From the cell containing the given text, extract its center point as [X, Y] coordinate. 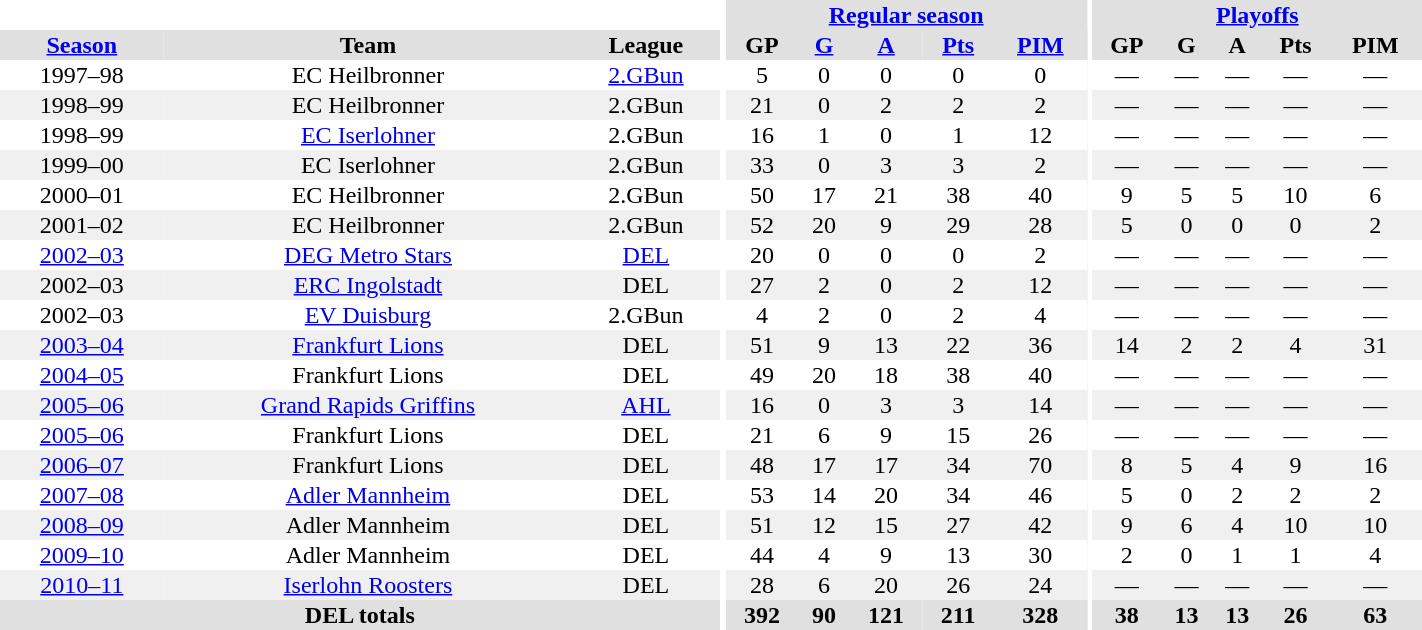
2001–02 [82, 225]
18 [886, 375]
AHL [646, 405]
2008–09 [82, 525]
211 [958, 615]
1999–00 [82, 165]
DEG Metro Stars [368, 255]
Team [368, 45]
53 [762, 495]
DEL totals [360, 615]
52 [762, 225]
2003–04 [82, 345]
Iserlohn Roosters [368, 585]
EV Duisburg [368, 315]
328 [1040, 615]
392 [762, 615]
33 [762, 165]
2010–11 [82, 585]
2007–08 [82, 495]
1997–98 [82, 75]
Season [82, 45]
36 [1040, 345]
Playoffs [1258, 15]
49 [762, 375]
2009–10 [82, 555]
90 [824, 615]
42 [1040, 525]
29 [958, 225]
46 [1040, 495]
ERC Ingolstadt [368, 285]
70 [1040, 465]
2004–05 [82, 375]
Regular season [906, 15]
31 [1375, 345]
8 [1127, 465]
44 [762, 555]
24 [1040, 585]
League [646, 45]
2006–07 [82, 465]
30 [1040, 555]
Grand Rapids Griffins [368, 405]
121 [886, 615]
50 [762, 195]
63 [1375, 615]
48 [762, 465]
22 [958, 345]
2000–01 [82, 195]
